Identify which cell holds the provided text, then report its [X, Y] central coordinate. 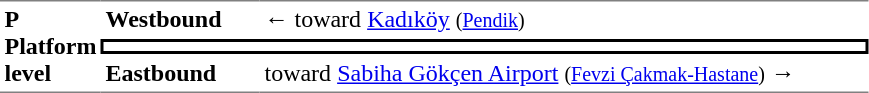
PPlatform level [50, 46]
toward Sabiha Gökçen Airport (Fevzi Çakmak-Hastane) → [564, 74]
← toward Kadıköy (Pendik) [564, 20]
Westbound [180, 20]
Eastbound [180, 74]
